Return [x, y] of the center of cell containing provided text 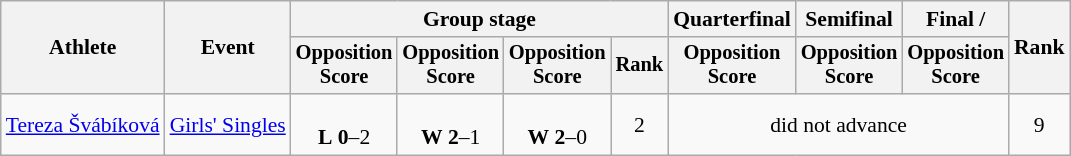
W 2–1 [450, 124]
Semifinal [850, 19]
W 2–0 [558, 124]
Tereza Švábíková [83, 124]
Girls' Singles [228, 124]
Athlete [83, 48]
L 0–2 [344, 124]
Event [228, 48]
Quarterfinal [732, 19]
did not advance [838, 124]
9 [1040, 124]
2 [640, 124]
Final / [956, 19]
Group stage [480, 19]
